Find where the given text appears and provide that cell's center as [x, y] coordinate. 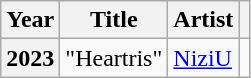
Title [114, 20]
2023 [30, 58]
Year [30, 20]
Artist [204, 20]
"Heartris" [114, 58]
NiziU [204, 58]
